Extract the [X, Y] coordinate from the center of the cell holding the provided text.  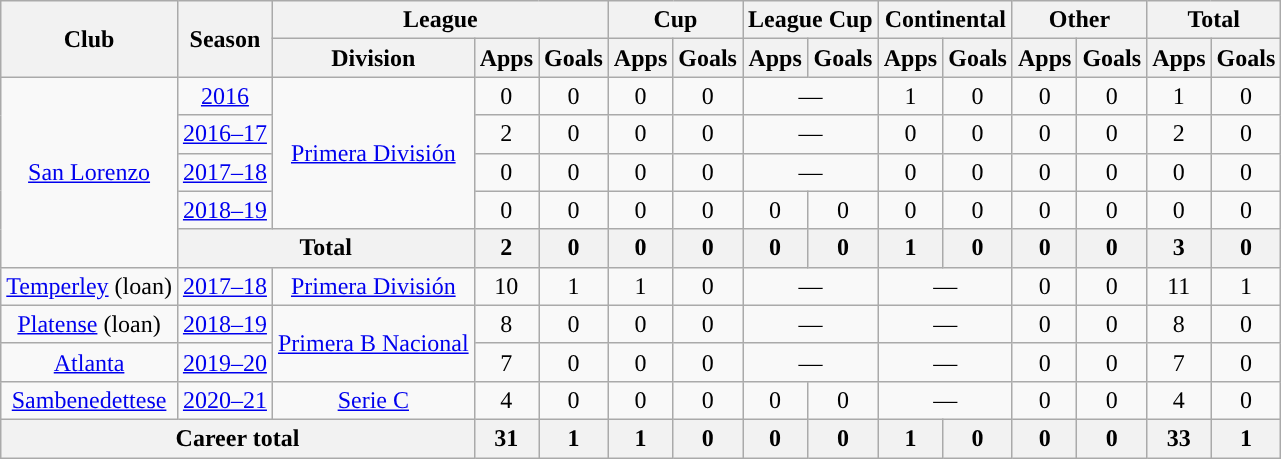
2019–20 [224, 362]
San Lorenzo [90, 172]
Season [224, 39]
31 [506, 438]
Cup [675, 20]
11 [1179, 286]
Primera B Nacional [373, 343]
Other [1079, 20]
Continental [945, 20]
3 [1179, 248]
Career total [238, 438]
2020–21 [224, 400]
10 [506, 286]
33 [1179, 438]
Temperley (loan) [90, 286]
Platense (loan) [90, 324]
Division [373, 58]
Sambenedettese [90, 400]
Club [90, 39]
League [440, 20]
Atlanta [90, 362]
2016 [224, 96]
2016–17 [224, 134]
Serie C [373, 400]
League Cup [810, 20]
